Pinpoint the cell where the given text exists, returning its [x, y] midpoint coordinate. 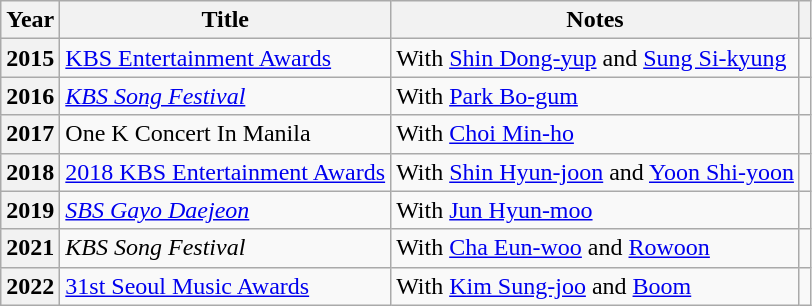
Year [30, 20]
2019 [30, 210]
With Cha Eun-woo and Rowoon [596, 248]
With Choi Min-ho [596, 134]
With Kim Sung-joo and Boom [596, 286]
2018 KBS Entertainment Awards [226, 172]
With Jun Hyun-moo [596, 210]
SBS Gayo Daejeon [226, 210]
KBS Entertainment Awards [226, 58]
One K Concert In Manila [226, 134]
Notes [596, 20]
31st Seoul Music Awards [226, 286]
With Park Bo-gum [596, 96]
2015 [30, 58]
2016 [30, 96]
Title [226, 20]
2021 [30, 248]
With Shin Hyun-joon and Yoon Shi-yoon [596, 172]
2018 [30, 172]
2017 [30, 134]
2022 [30, 286]
With Shin Dong-yup and Sung Si-kyung [596, 58]
